Determine the (X, Y) coordinate at the center of the cell enclosing the given text.  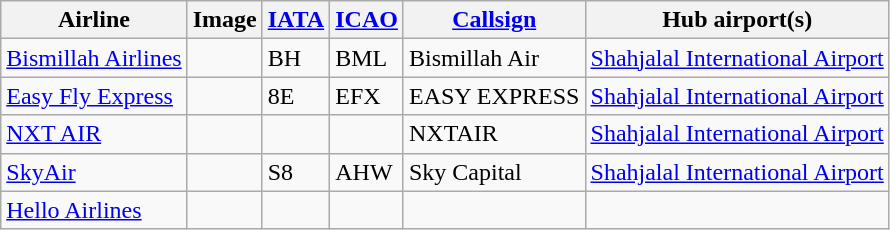
ICAO (367, 20)
Hub airport(s) (737, 20)
Hello Airlines (94, 210)
BML (367, 58)
Bismillah Air (494, 58)
IATA (296, 20)
AHW (367, 172)
EFX (367, 96)
Easy Fly Express (94, 96)
S8 (296, 172)
Sky Capital (494, 172)
8E (296, 96)
NXTAIR (494, 134)
EASY EXPRESS (494, 96)
Airline (94, 20)
Bismillah Airlines (94, 58)
Image (224, 20)
SkyAir (94, 172)
BH (296, 58)
Callsign (494, 20)
NXT AIR (94, 134)
